Output the [X, Y] coordinate of the center of the cell containing the given text.  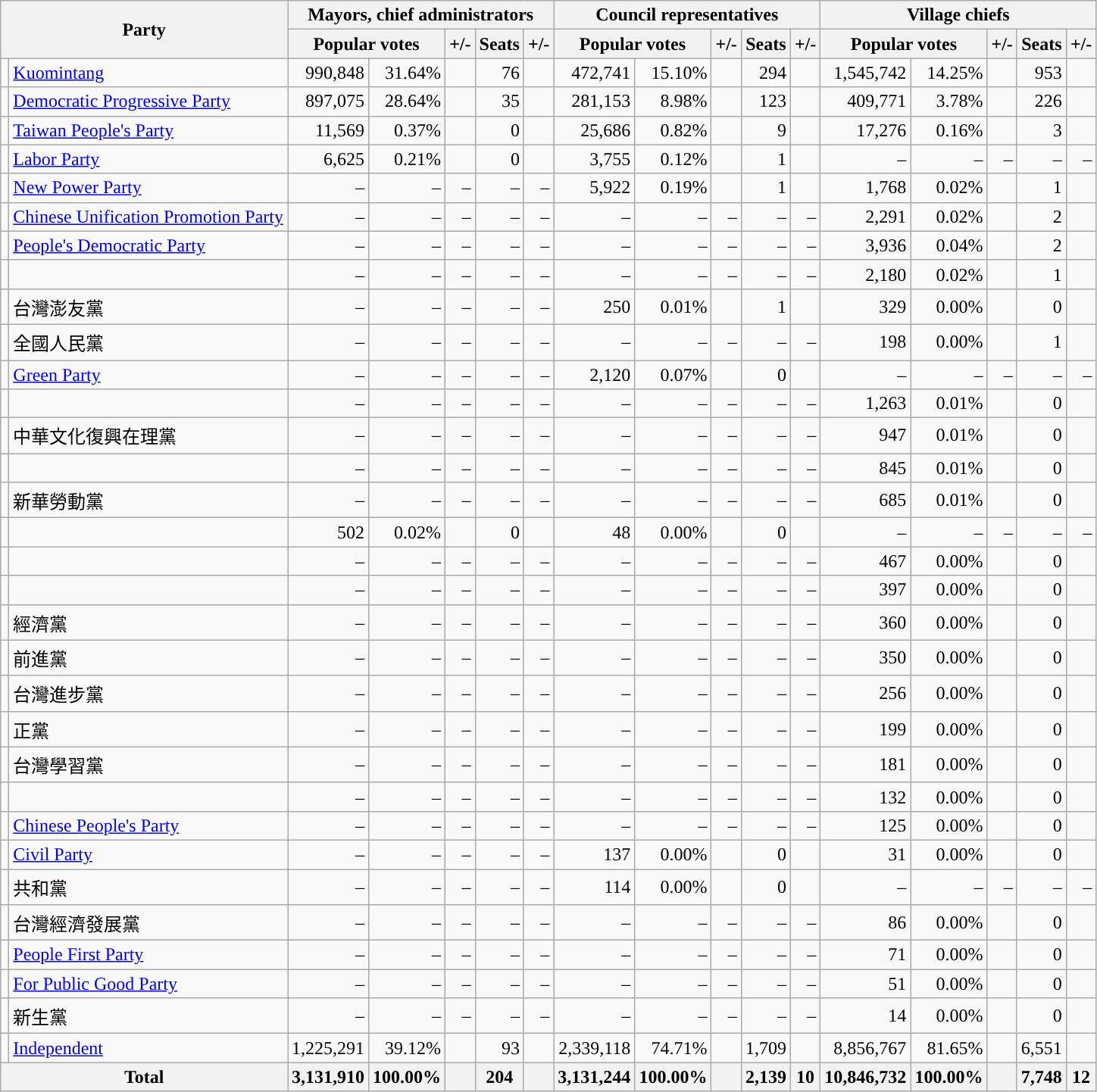
74.71% [673, 1048]
台灣經濟發展黨 [148, 922]
31.64% [408, 73]
0.04% [949, 245]
93 [499, 1048]
Kuomintang [148, 73]
8.98% [673, 101]
台灣進步黨 [148, 694]
123 [765, 101]
350 [865, 657]
198 [865, 342]
共和黨 [148, 888]
897,075 [329, 101]
0.21% [408, 159]
360 [865, 622]
3.78% [949, 101]
前進黨 [148, 657]
25,686 [594, 130]
新華勞動黨 [148, 500]
467 [865, 561]
12 [1080, 1077]
3,755 [594, 159]
Chinese People's Party [148, 825]
685 [865, 500]
台灣學習黨 [148, 765]
281,153 [594, 101]
1,768 [865, 188]
Party [144, 30]
2,180 [865, 274]
947 [865, 436]
台灣澎友黨 [148, 306]
51 [865, 984]
People's Democratic Party [148, 245]
New Power Party [148, 188]
2,139 [765, 1077]
329 [865, 306]
正黨 [148, 729]
Civil Party [148, 854]
中華文化復興在理黨 [148, 436]
250 [594, 306]
28.64% [408, 101]
Taiwan People's Party [148, 130]
953 [1041, 73]
472,741 [594, 73]
125 [865, 825]
397 [865, 590]
845 [865, 468]
3,936 [865, 245]
114 [594, 888]
17,276 [865, 130]
990,848 [329, 73]
Independent [148, 1048]
409,771 [865, 101]
10 [805, 1077]
5,922 [594, 188]
137 [594, 854]
8,856,767 [865, 1048]
81.65% [949, 1048]
Chinese Unification Promotion Party [148, 217]
0.07% [673, 375]
31 [865, 854]
256 [865, 694]
Mayors, chief administrators [421, 15]
11,569 [329, 130]
226 [1041, 101]
502 [329, 532]
Labor Party [148, 159]
199 [865, 729]
86 [865, 922]
3,131,244 [594, 1077]
204 [499, 1077]
6,625 [329, 159]
35 [499, 101]
全國人民黨 [148, 342]
新生黨 [148, 1016]
1,709 [765, 1048]
10,846,732 [865, 1077]
Democratic Progressive Party [148, 101]
3,131,910 [329, 1077]
1,225,291 [329, 1048]
2,339,118 [594, 1048]
48 [594, 532]
People First Party [148, 955]
181 [865, 765]
2,120 [594, 375]
7,748 [1041, 1077]
39.12% [408, 1048]
0.37% [408, 130]
14 [865, 1016]
Council representatives [687, 15]
1,263 [865, 404]
76 [499, 73]
3 [1041, 130]
0.82% [673, 130]
294 [765, 73]
132 [865, 797]
6,551 [1041, 1048]
經濟黨 [148, 622]
For Public Good Party [148, 984]
1,545,742 [865, 73]
14.25% [949, 73]
Green Party [148, 375]
0.16% [949, 130]
15.10% [673, 73]
0.12% [673, 159]
9 [765, 130]
Total [144, 1077]
2,291 [865, 217]
Village chiefs [958, 15]
0.19% [673, 188]
71 [865, 955]
